Capture the cell that displays the provided text and extract its (X, Y) central coordinate. 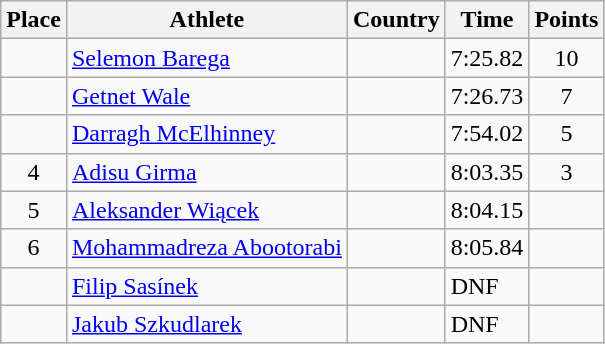
Darragh McElhinney (206, 134)
10 (566, 58)
8:03.35 (487, 172)
6 (34, 248)
Points (566, 20)
Selemon Barega (206, 58)
7:54.02 (487, 134)
7:25.82 (487, 58)
Time (487, 20)
7:26.73 (487, 96)
Adisu Girma (206, 172)
Jakub Szkudlarek (206, 324)
Mohammadreza Abootorabi (206, 248)
8:05.84 (487, 248)
Place (34, 20)
7 (566, 96)
Getnet Wale (206, 96)
4 (34, 172)
Filip Sasínek (206, 286)
8:04.15 (487, 210)
Country (396, 20)
3 (566, 172)
Athlete (206, 20)
Aleksander Wiącek (206, 210)
